Return the (x, y) coordinate for the center point of the cell that contains the specified text.  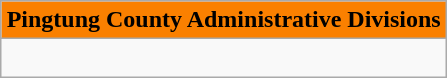
Pingtung County Administrative Divisions (224, 20)
